Return the (x, y) coordinate for the center point of the cell that contains the specified text.  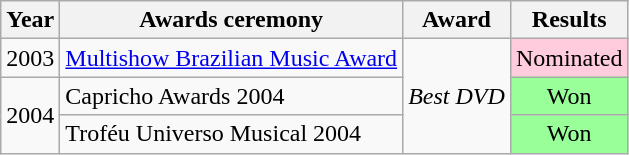
Awards ceremony (232, 20)
2003 (30, 58)
Multishow Brazilian Music Award (232, 58)
Troféu Universo Musical 2004 (232, 134)
Capricho Awards 2004 (232, 96)
Results (569, 20)
Best DVD (457, 96)
Award (457, 20)
2004 (30, 115)
Year (30, 20)
Nominated (569, 58)
